Find where the given text appears and provide that cell's center as (x, y) coordinate. 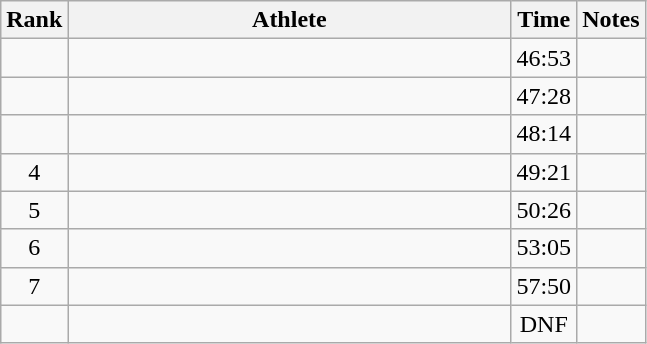
Athlete (290, 20)
6 (34, 248)
50:26 (544, 210)
Notes (611, 20)
Rank (34, 20)
49:21 (544, 172)
57:50 (544, 286)
53:05 (544, 248)
47:28 (544, 96)
4 (34, 172)
DNF (544, 324)
Time (544, 20)
7 (34, 286)
48:14 (544, 134)
46:53 (544, 58)
5 (34, 210)
